Scan for the cell matching the given text and deliver its (x, y) coordinate at center. 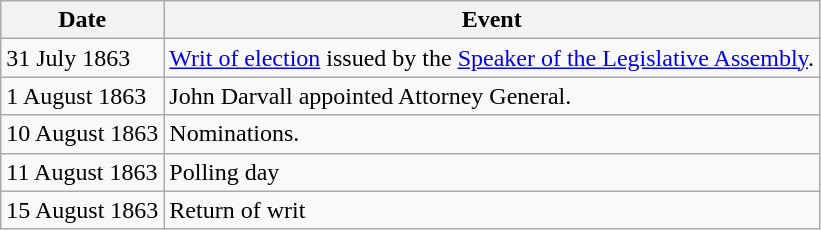
Writ of election issued by the Speaker of the Legislative Assembly. (492, 58)
John Darvall appointed Attorney General. (492, 96)
Event (492, 20)
Date (82, 20)
Return of writ (492, 210)
Polling day (492, 172)
11 August 1863 (82, 172)
10 August 1863 (82, 134)
15 August 1863 (82, 210)
31 July 1863 (82, 58)
Nominations. (492, 134)
1 August 1863 (82, 96)
